Output the (x, y) coordinate of the center of the cell containing the given text.  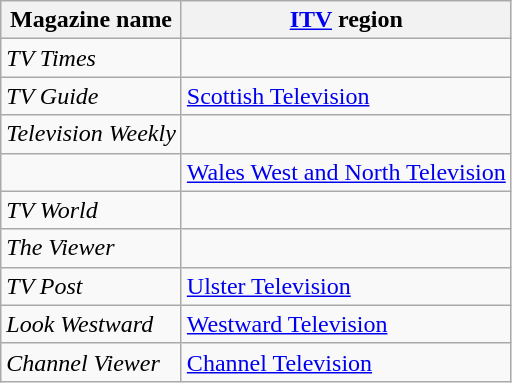
TV World (92, 210)
Channel Viewer (92, 362)
Wales West and North Television (346, 172)
Television Weekly (92, 134)
Ulster Television (346, 286)
TV Post (92, 286)
TV Times (92, 58)
Westward Television (346, 324)
Magazine name (92, 20)
Look Westward (92, 324)
The Viewer (92, 248)
Scottish Television (346, 96)
ITV region (346, 20)
Channel Television (346, 362)
TV Guide (92, 96)
